Detect which cell encompasses the target text, then output its (X, Y) center coordinate. 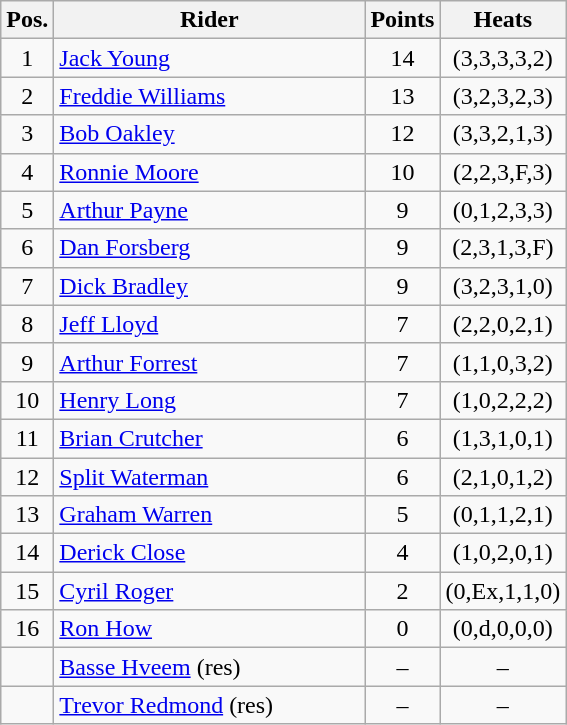
Rider (210, 20)
(2,2,0,2,1) (503, 324)
Brian Crutcher (210, 438)
Heats (503, 20)
16 (28, 629)
15 (28, 591)
Points (402, 20)
Derick Close (210, 553)
(3,3,2,1,3) (503, 134)
11 (28, 438)
Dick Bradley (210, 286)
(3,2,3,1,0) (503, 286)
Ronnie Moore (210, 172)
Arthur Payne (210, 210)
3 (28, 134)
Freddie Williams (210, 96)
Jeff Lloyd (210, 324)
(2,3,1,3,F) (503, 248)
(3,2,3,2,3) (503, 96)
Ron How (210, 629)
(1,1,0,3,2) (503, 362)
Dan Forsberg (210, 248)
1 (28, 58)
Cyril Roger (210, 591)
Split Waterman (210, 477)
Henry Long (210, 400)
(0,d,0,0,0) (503, 629)
Graham Warren (210, 515)
(0,1,1,2,1) (503, 515)
(1,0,2,0,1) (503, 553)
(3,3,3,3,2) (503, 58)
Basse Hveem (res) (210, 667)
Pos. (28, 20)
(2,2,3,F,3) (503, 172)
(1,0,2,2,2) (503, 400)
(1,3,1,0,1) (503, 438)
(2,1,0,1,2) (503, 477)
0 (402, 629)
Bob Oakley (210, 134)
Jack Young (210, 58)
(0,1,2,3,3) (503, 210)
(0,Ex,1,1,0) (503, 591)
Trevor Redmond (res) (210, 705)
Arthur Forrest (210, 362)
8 (28, 324)
